Search for the cell housing the specified text and yield its [x, y] center coordinate. 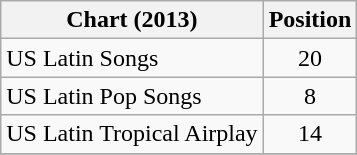
US Latin Pop Songs [132, 96]
14 [310, 134]
20 [310, 58]
Chart (2013) [132, 20]
US Latin Tropical Airplay [132, 134]
US Latin Songs [132, 58]
Position [310, 20]
8 [310, 96]
